Capture the cell that displays the provided text and extract its [X, Y] central coordinate. 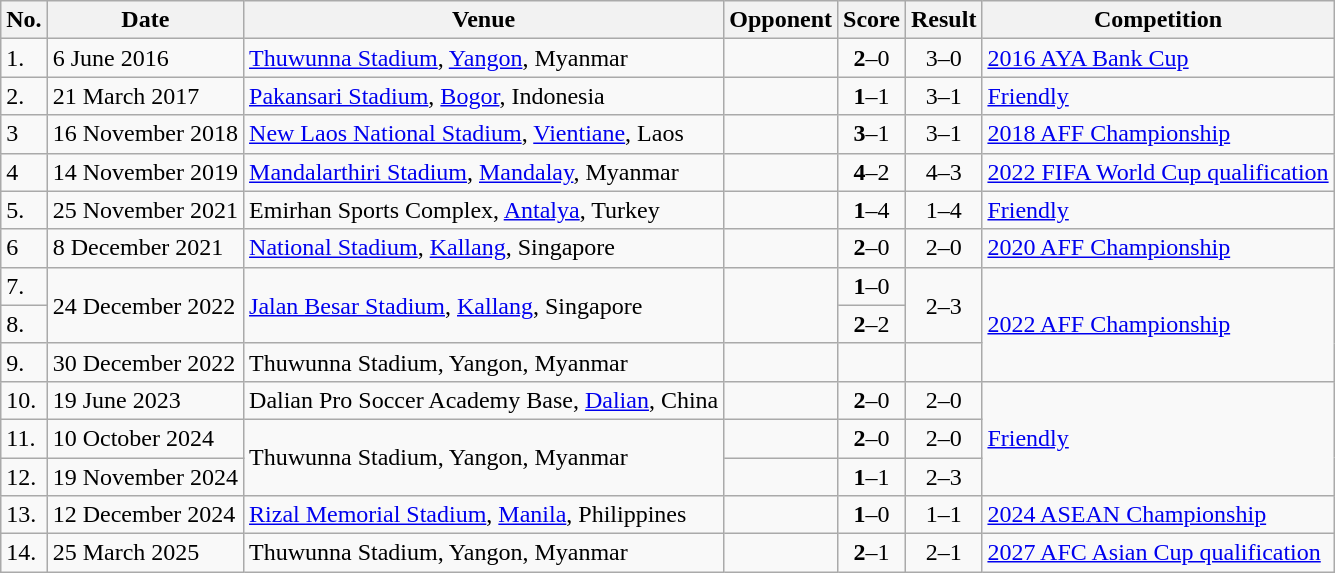
2020 AFF Championship [1158, 248]
9. [24, 362]
24 December 2022 [145, 305]
Pakansari Stadium, Bogor, Indonesia [484, 96]
Venue [484, 20]
25 November 2021 [145, 210]
21 March 2017 [145, 96]
3 [24, 134]
8. [24, 324]
Rizal Memorial Stadium, Manila, Philippines [484, 515]
6 June 2016 [145, 58]
12 December 2024 [145, 515]
2027 AFC Asian Cup qualification [1158, 553]
13. [24, 515]
12. [24, 477]
14 November 2019 [145, 172]
5. [24, 210]
10 October 2024 [145, 438]
Emirhan Sports Complex, Antalya, Turkey [484, 210]
10. [24, 400]
New Laos National Stadium, Vientiane, Laos [484, 134]
No. [24, 20]
2022 FIFA World Cup qualification [1158, 172]
19 June 2023 [145, 400]
4 [24, 172]
7. [24, 286]
6 [24, 248]
16 November 2018 [145, 134]
1. [24, 58]
19 November 2024 [145, 477]
11. [24, 438]
25 March 2025 [145, 553]
Mandalarthiri Stadium, Mandalay, Myanmar [484, 172]
3–0 [944, 58]
Score [872, 20]
Jalan Besar Stadium, Kallang, Singapore [484, 305]
Dalian Pro Soccer Academy Base, Dalian, China [484, 400]
4–3 [944, 172]
8 December 2021 [145, 248]
2016 AYA Bank Cup [1158, 58]
Date [145, 20]
2–2 [872, 324]
2022 AFF Championship [1158, 324]
2. [24, 96]
2018 AFF Championship [1158, 134]
2024 ASEAN Championship [1158, 515]
Competition [1158, 20]
Result [944, 20]
30 December 2022 [145, 362]
National Stadium, Kallang, Singapore [484, 248]
4–2 [872, 172]
Opponent [781, 20]
14. [24, 553]
